Return [X, Y] of the center of cell containing provided text 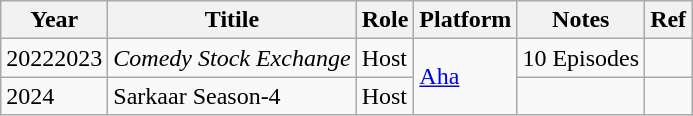
Aha [466, 77]
Ref [668, 20]
Notes [581, 20]
2024 [54, 96]
Comedy Stock Exchange [232, 58]
Titile [232, 20]
Sarkaar Season-4 [232, 96]
Year [54, 20]
10 Episodes [581, 58]
20222023 [54, 58]
Role [385, 20]
Platform [466, 20]
